Extract the [X, Y] coordinate from the center of the cell holding the provided text.  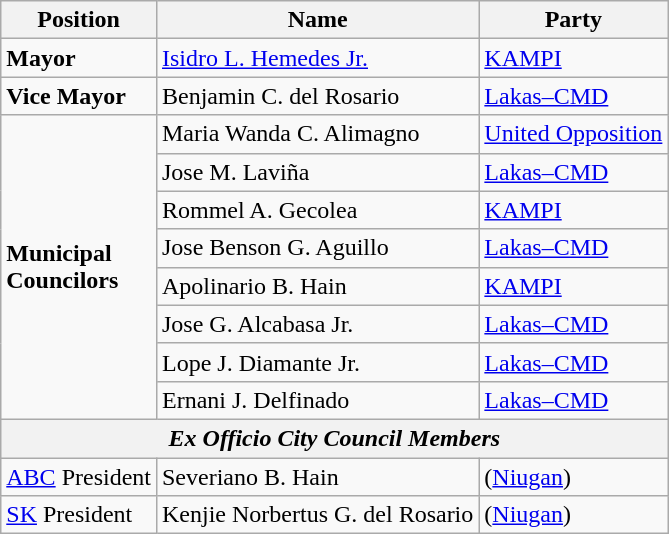
Ex Officio City Council Members [334, 438]
Jose Benson G. Aguillo [317, 248]
Jose G. Alcabasa Jr. [317, 324]
ABC President [79, 477]
MunicipalCouncilors [79, 267]
Kenjie Norbertus G. del Rosario [317, 515]
Party [574, 20]
Ernani J. Delfinado [317, 400]
Vice Mayor [79, 96]
Lope J. Diamante Jr. [317, 362]
Severiano B. Hain [317, 477]
Isidro L. Hemedes Jr. [317, 58]
Rommel A. Gecolea [317, 210]
Maria Wanda C. Alimagno [317, 134]
Mayor [79, 58]
Jose M. Laviña [317, 172]
Position [79, 20]
SK President [79, 515]
Name [317, 20]
Apolinario B. Hain [317, 286]
Benjamin C. del Rosario [317, 96]
United Opposition [574, 134]
